Locate the cell with the specified text and output its (x, y) center coordinate. 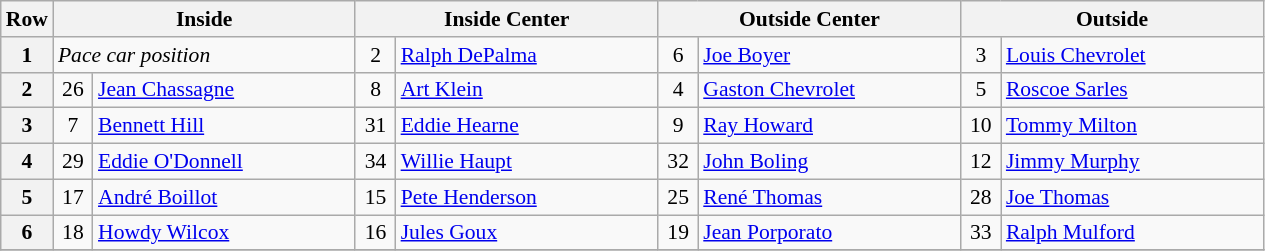
8 (375, 90)
10 (981, 126)
Jules Goux (527, 233)
26 (73, 90)
16 (375, 233)
18 (73, 233)
19 (678, 233)
Howdy Wilcox (224, 233)
Joe Thomas (1132, 197)
Ray Howard (829, 126)
34 (375, 162)
32 (678, 162)
12 (981, 162)
Ralph Mulford (1132, 233)
Eddie Hearne (527, 126)
Willie Haupt (527, 162)
Louis Chevrolet (1132, 55)
33 (981, 233)
Tommy Milton (1132, 126)
John Boling (829, 162)
28 (981, 197)
Ralph DePalma (527, 55)
Roscoe Sarles (1132, 90)
Jimmy Murphy (1132, 162)
Eddie O'Donnell (224, 162)
9 (678, 126)
31 (375, 126)
Jean Porporato (829, 233)
André Boillot (224, 197)
Row (27, 19)
25 (678, 197)
René Thomas (829, 197)
Inside (204, 19)
Joe Boyer (829, 55)
Pace car position (204, 55)
Inside Center (506, 19)
Outside Center (810, 19)
Pete Henderson (527, 197)
Art Klein (527, 90)
17 (73, 197)
Jean Chassagne (224, 90)
Outside (1112, 19)
Gaston Chevrolet (829, 90)
15 (375, 197)
29 (73, 162)
7 (73, 126)
Bennett Hill (224, 126)
1 (27, 55)
